From the cell containing the given text, extract its center point as [x, y] coordinate. 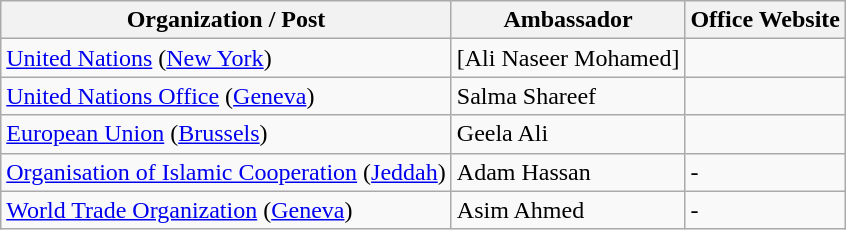
United Nations (New York) [226, 58]
Office Website [766, 20]
Ambassador [568, 20]
World Trade Organization (Geneva) [226, 210]
Adam Hassan [568, 172]
Organization / Post [226, 20]
Organisation of Islamic Cooperation (Jeddah) [226, 172]
Asim Ahmed [568, 210]
Salma Shareef [568, 96]
Geela Ali [568, 134]
United Nations Office (Geneva) [226, 96]
[Ali Naseer Mohamed] [568, 58]
European Union (Brussels) [226, 134]
